Search for the cell housing the specified text and yield its [x, y] center coordinate. 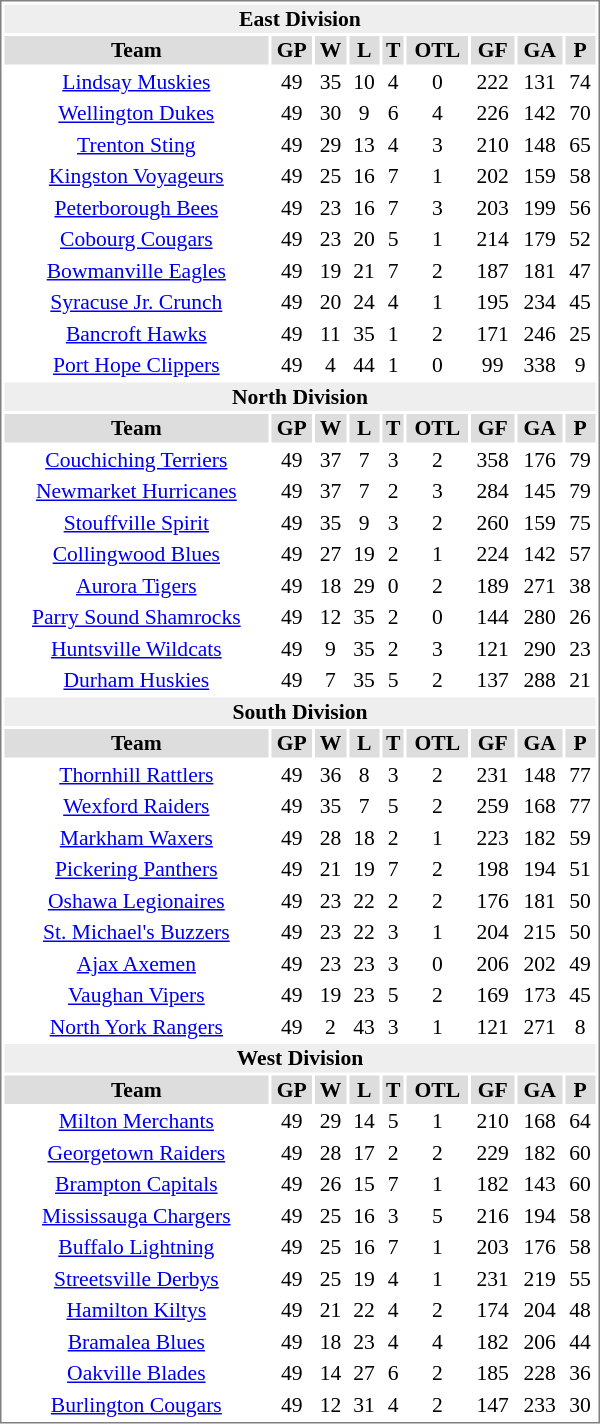
64 [580, 1121]
144 [493, 617]
Huntsville Wildcats [136, 648]
East Division [300, 18]
Streetsville Derbys [136, 1278]
229 [493, 1152]
North York Rangers [136, 1026]
Thornhill Rattlers [136, 774]
Burlington Cougars [136, 1404]
Markham Waxers [136, 838]
74 [580, 82]
143 [540, 1184]
24 [364, 302]
Mississauga Chargers [136, 1216]
Couchiching Terriers [136, 460]
233 [540, 1404]
70 [580, 113]
199 [540, 208]
223 [493, 838]
Brampton Capitals [136, 1184]
Lindsay Muskies [136, 82]
Syracuse Jr. Crunch [136, 302]
171 [493, 334]
195 [493, 302]
145 [540, 491]
174 [493, 1310]
Parry Sound Shamrocks [136, 617]
10 [364, 82]
West Division [300, 1058]
48 [580, 1310]
187 [493, 270]
11 [330, 334]
13 [364, 144]
214 [493, 239]
Stouffville Spirit [136, 522]
Collingwood Blues [136, 554]
Hamilton Kiltys [136, 1310]
Vaughan Vipers [136, 995]
Georgetown Raiders [136, 1152]
198 [493, 869]
31 [364, 1404]
173 [540, 995]
Peterborough Bees [136, 208]
65 [580, 144]
185 [493, 1373]
Durham Huskies [136, 680]
228 [540, 1373]
222 [493, 82]
147 [493, 1404]
215 [540, 932]
284 [493, 491]
216 [493, 1216]
Bancroft Hawks [136, 334]
Bowmanville Eagles [136, 270]
260 [493, 522]
Milton Merchants [136, 1121]
99 [493, 365]
280 [540, 617]
226 [493, 113]
75 [580, 522]
38 [580, 586]
Bramalea Blues [136, 1342]
Oakville Blades [136, 1373]
288 [540, 680]
137 [493, 680]
Kingston Voyageurs [136, 176]
224 [493, 554]
131 [540, 82]
17 [364, 1152]
51 [580, 869]
259 [493, 806]
189 [493, 586]
Wexford Raiders [136, 806]
169 [493, 995]
290 [540, 648]
338 [540, 365]
15 [364, 1184]
Trenton Sting [136, 144]
55 [580, 1278]
56 [580, 208]
246 [540, 334]
Port Hope Clippers [136, 365]
Aurora Tigers [136, 586]
179 [540, 239]
Wellington Dukes [136, 113]
Pickering Panthers [136, 869]
47 [580, 270]
234 [540, 302]
59 [580, 838]
Ajax Axemen [136, 964]
358 [493, 460]
South Division [300, 712]
Oshawa Legionaires [136, 900]
Buffalo Lightning [136, 1247]
North Division [300, 396]
Newmarket Hurricanes [136, 491]
43 [364, 1026]
219 [540, 1278]
Cobourg Cougars [136, 239]
57 [580, 554]
St. Michael's Buzzers [136, 932]
52 [580, 239]
